Return the (x, y) coordinate for the center point of the cell that contains the specified text.  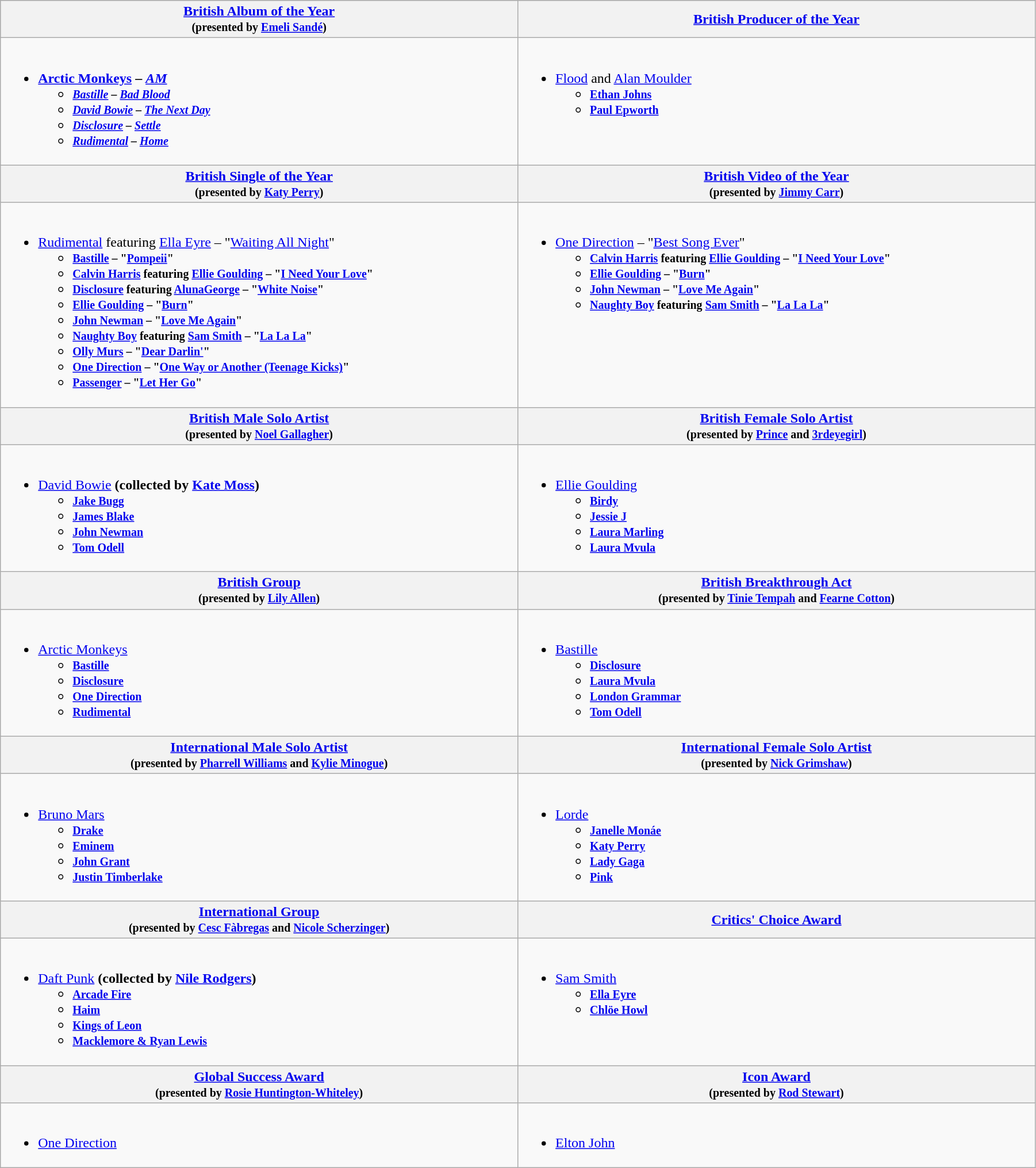
Daft Punk (collected by Nile Rodgers)Arcade FireHaimKings of LeonMacklemore & Ryan Lewis (259, 1002)
Sam SmithElla EyreChlöe Howl (777, 1002)
British Group(presented by Lily Allen) (259, 590)
British Video of the Year(presented by Jimmy Carr) (777, 184)
International Group(presented by Cesc Fàbregas and Nicole Scherzinger) (259, 919)
British Album of the Year(presented by Emeli Sandé) (259, 20)
Global Success Award(presented by Rosie Huntington-Whiteley) (259, 1083)
Ellie GouldingBirdyJessie JLaura MarlingLaura Mvula (777, 508)
British Breakthrough Act(presented by Tinie Tempah and Fearne Cotton) (777, 590)
LordeJanelle MonáeKaty PerryLady GagaPink (777, 837)
Icon Award(presented by Rod Stewart) (777, 1083)
International Male Solo Artist(presented by Pharrell Williams and Kylie Minogue) (259, 755)
Critics' Choice Award (777, 919)
Arctic Monkeys – AMBastille – Bad BloodDavid Bowie – The Next DayDisclosure – SettleRudimental – Home (259, 101)
Flood and Alan MoulderEthan JohnsPaul Epworth (777, 101)
British Single of the Year(presented by Katy Perry) (259, 184)
British Producer of the Year (777, 20)
British Female Solo Artist(presented by Prince and 3rdeyegirl) (777, 426)
Bruno MarsDrakeEminemJohn GrantJustin Timberlake (259, 837)
One Direction (259, 1135)
David Bowie (collected by Kate Moss)Jake BuggJames BlakeJohn NewmanTom Odell (259, 508)
BastilleDisclosureLaura MvulaLondon GrammarTom Odell (777, 673)
British Male Solo Artist(presented by Noel Gallagher) (259, 426)
Arctic MonkeysBastilleDisclosureOne DirectionRudimental (259, 673)
International Female Solo Artist(presented by Nick Grimshaw) (777, 755)
Elton John (777, 1135)
